Capture the cell that displays the provided text and extract its [X, Y] central coordinate. 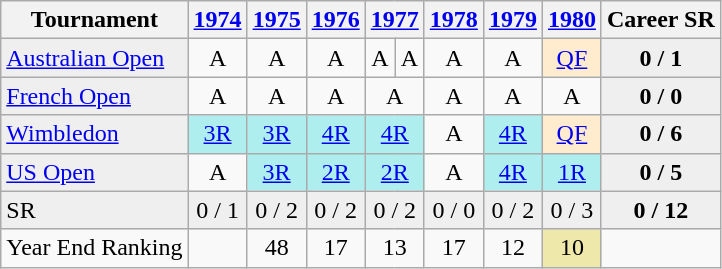
0 / 12 [660, 210]
13 [394, 248]
1975 [276, 20]
Australian Open [94, 58]
SR [94, 210]
1978 [454, 20]
10 [572, 248]
0 / 3 [572, 210]
0 / 6 [660, 134]
0 / 5 [660, 172]
1980 [572, 20]
US Open [94, 172]
Wimbledon [94, 134]
Career SR [660, 20]
Tournament [94, 20]
1976 [336, 20]
48 [276, 248]
Year End Ranking [94, 248]
1979 [512, 20]
1974 [218, 20]
1R [572, 172]
12 [512, 248]
French Open [94, 96]
1977 [394, 20]
